Detect which cell encompasses the target text, then output its [X, Y] center coordinate. 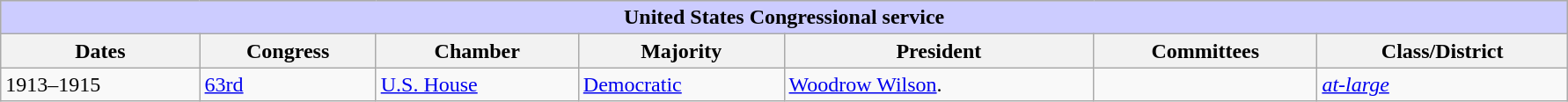
President [939, 51]
Class/District [1443, 51]
Congress [288, 51]
Dates [100, 51]
Majority [681, 51]
United States Congressional service [785, 18]
Chamber [477, 51]
Woodrow Wilson. [939, 84]
Committees [1205, 51]
U.S. House [477, 84]
at-large [1443, 84]
1913–1915 [100, 84]
63rd [288, 84]
Democratic [681, 84]
